Output the [X, Y] coordinate of the center of the cell containing the given text.  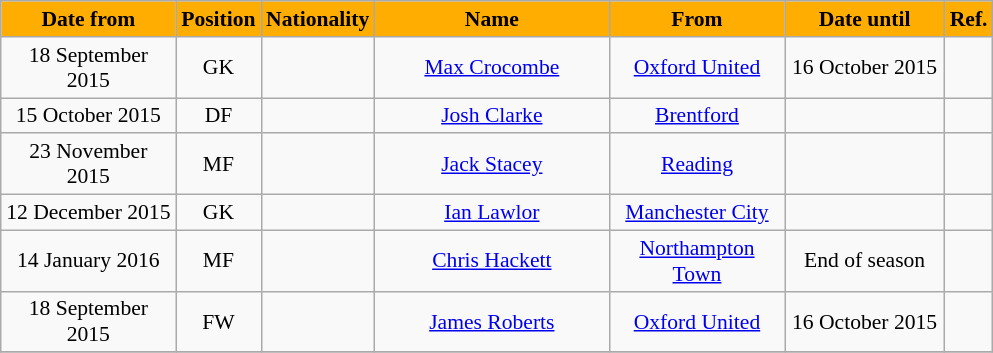
Brentford [696, 116]
Date from [88, 19]
Manchester City [696, 213]
James Roberts [492, 322]
End of season [865, 260]
Ref. [969, 19]
FW [218, 322]
From [696, 19]
Reading [696, 164]
15 October 2015 [88, 116]
12 December 2015 [88, 213]
Date until [865, 19]
Jack Stacey [492, 164]
Name [492, 19]
Nationality [318, 19]
DF [218, 116]
Northampton Town [696, 260]
Position [218, 19]
Chris Hackett [492, 260]
Josh Clarke [492, 116]
Max Crocombe [492, 68]
Ian Lawlor [492, 213]
23 November 2015 [88, 164]
14 January 2016 [88, 260]
